From the cell containing the given text, extract its center point as (X, Y) coordinate. 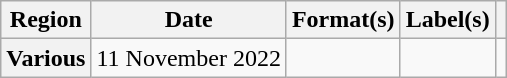
11 November 2022 (188, 58)
Region (46, 20)
Format(s) (343, 20)
Date (188, 20)
Label(s) (448, 20)
Various (46, 58)
